Output the (X, Y) coordinate of the center of the cell containing the given text.  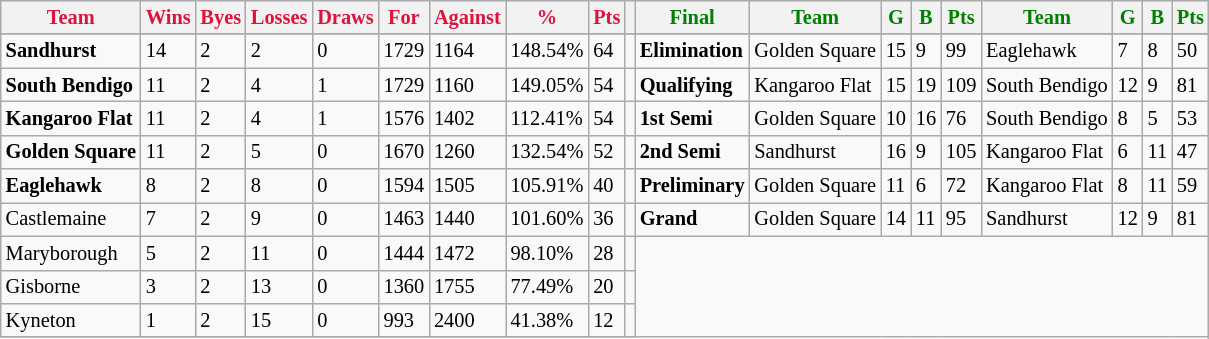
1472 (468, 253)
36 (606, 219)
13 (279, 287)
1594 (404, 186)
1670 (404, 152)
109 (961, 85)
Draws (345, 17)
105 (961, 152)
Losses (279, 17)
2nd Semi (692, 152)
For (404, 17)
1463 (404, 219)
95 (961, 219)
1505 (468, 186)
Against (468, 17)
1444 (404, 253)
76 (961, 118)
Castlemaine (71, 219)
% (548, 17)
Maryborough (71, 253)
3 (168, 287)
59 (1190, 186)
72 (961, 186)
Wins (168, 17)
1402 (468, 118)
1164 (468, 51)
1755 (468, 287)
105.91% (548, 186)
53 (1190, 118)
149.05% (548, 85)
1440 (468, 219)
20 (606, 287)
47 (1190, 152)
132.54% (548, 152)
Elimination (692, 51)
28 (606, 253)
64 (606, 51)
112.41% (548, 118)
1576 (404, 118)
148.54% (548, 51)
993 (404, 320)
98.10% (548, 253)
77.49% (548, 287)
40 (606, 186)
101.60% (548, 219)
1160 (468, 85)
50 (1190, 51)
Kyneton (71, 320)
52 (606, 152)
2400 (468, 320)
Preliminary (692, 186)
1st Semi (692, 118)
1360 (404, 287)
Qualifying (692, 85)
19 (926, 85)
10 (896, 118)
99 (961, 51)
1260 (468, 152)
Gisborne (71, 287)
41.38% (548, 320)
Final (692, 17)
Byes (221, 17)
Grand (692, 219)
